Detect which cell encompasses the target text, then output its (X, Y) center coordinate. 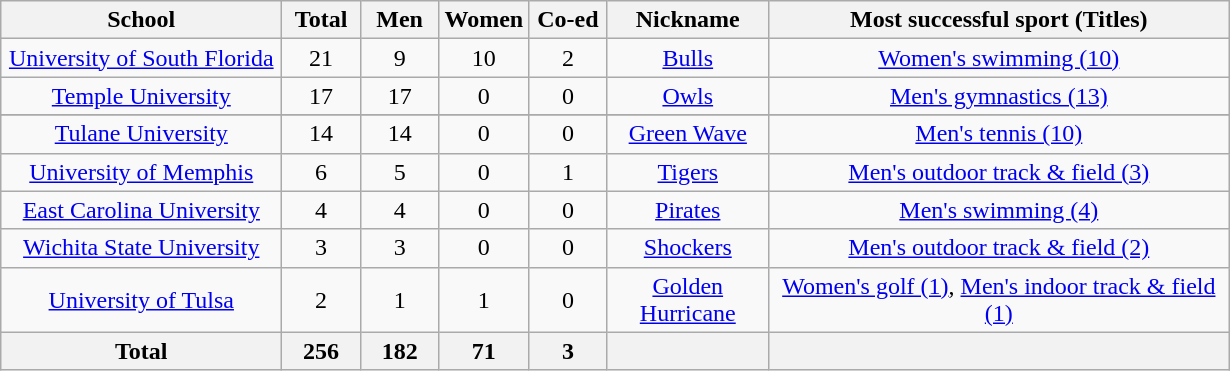
Pirates (688, 210)
6 (322, 172)
Men (400, 20)
21 (322, 58)
10 (484, 58)
Bulls (688, 58)
Women's golf (1), Men's indoor track & field (1) (998, 300)
182 (400, 351)
Wichita State University (142, 248)
School (142, 20)
Temple University (142, 96)
Shockers (688, 248)
Most successful sport (Titles) (998, 20)
Nickname (688, 20)
5 (400, 172)
Owls (688, 96)
Men's gymnastics (13) (998, 96)
University of South Florida (142, 58)
East Carolina University (142, 210)
Co-ed (568, 20)
Tigers (688, 172)
Women's swimming (10) (998, 58)
Women (484, 20)
Men's outdoor track & field (3) (998, 172)
Green Wave (688, 134)
Men's tennis (10) (998, 134)
71 (484, 351)
Men's outdoor track & field (2) (998, 248)
9 (400, 58)
Golden Hurricane (688, 300)
256 (322, 351)
Tulane University (142, 134)
University of Tulsa (142, 300)
University of Memphis (142, 172)
Men's swimming (4) (998, 210)
